Return the [X, Y] coordinate for the center point of the cell that contains the specified text.  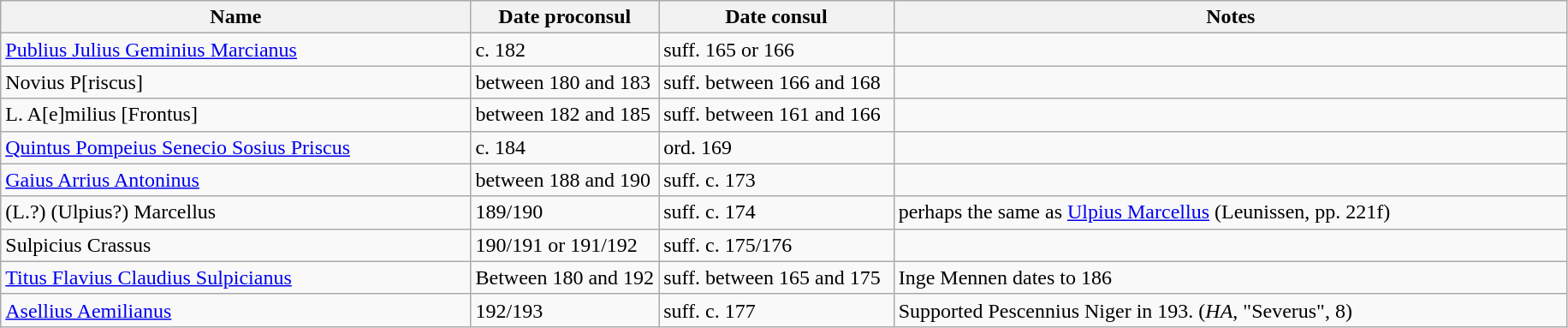
Notes [1231, 17]
192/193 [565, 310]
suff. between 165 and 175 [777, 277]
c. 182 [565, 50]
between 188 and 190 [565, 180]
190/191 or 191/192 [565, 245]
c. 184 [565, 147]
189/190 [565, 212]
suff. c. 174 [777, 212]
Between 180 and 192 [565, 277]
Quintus Pompeius Senecio Sosius Priscus [236, 147]
suff. c. 175/176 [777, 245]
Inge Mennen dates to 186 [1231, 277]
suff. 165 or 166 [777, 50]
Novius P[riscus] [236, 82]
Publius Julius Geminius Marcianus [236, 50]
suff. between 166 and 168 [777, 82]
(L.?) (Ulpius?) Marcellus [236, 212]
ord. 169 [777, 147]
suff. c. 177 [777, 310]
Name [236, 17]
Sulpicius Crassus [236, 245]
Date proconsul [565, 17]
suff. between 161 and 166 [777, 115]
Gaius Arrius Antoninus [236, 180]
perhaps the same as Ulpius Marcellus (Leunissen, pp. 221f) [1231, 212]
L. A[e]milius [Frontus] [236, 115]
between 182 and 185 [565, 115]
between 180 and 183 [565, 82]
Titus Flavius Claudius Sulpicianus [236, 277]
Asellius Aemilianus [236, 310]
suff. c. 173 [777, 180]
Supported Pescennius Niger in 193. (HA, "Severus", 8) [1231, 310]
Date consul [777, 17]
